Provide the (x, y) coordinate of the cell's center where the given text is located.  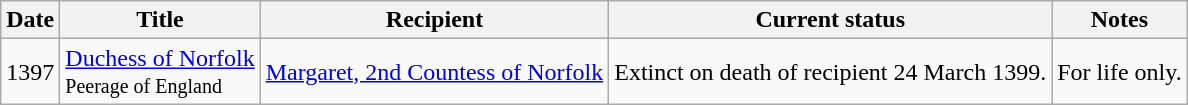
Current status (830, 20)
For life only. (1120, 72)
Title (160, 20)
Date (30, 20)
Extinct on death of recipient 24 March 1399. (830, 72)
Duchess of NorfolkPeerage of England (160, 72)
Margaret, 2nd Countess of Norfolk (434, 72)
Notes (1120, 20)
1397 (30, 72)
Recipient (434, 20)
